Find where the given text appears and provide that cell's center as (X, Y) coordinate. 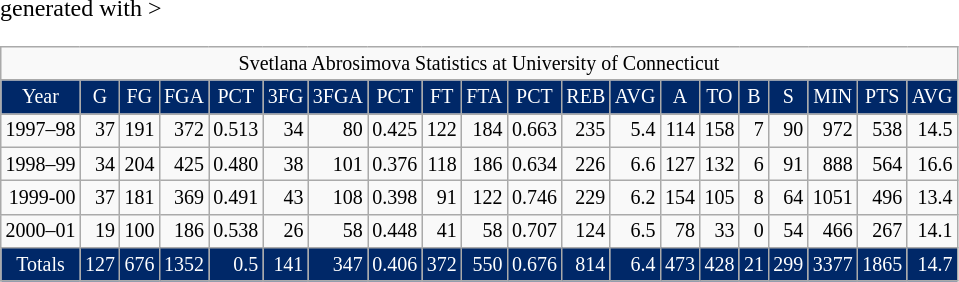
6.4 (635, 264)
21 (754, 264)
550 (485, 264)
158 (720, 130)
REB (586, 96)
33 (720, 230)
814 (586, 264)
S (788, 96)
114 (680, 130)
0.513 (236, 130)
FTA (485, 96)
0.448 (395, 230)
PTS (882, 96)
3FG (286, 96)
204 (140, 164)
235 (586, 130)
676 (140, 264)
78 (680, 230)
972 (832, 130)
184 (485, 130)
466 (832, 230)
141 (286, 264)
64 (788, 198)
0 (754, 230)
108 (338, 198)
0.376 (395, 164)
0.491 (236, 198)
19 (100, 230)
101 (338, 164)
14.5 (932, 130)
B (754, 96)
80 (338, 130)
2000–01 (40, 230)
0.746 (534, 198)
0.398 (395, 198)
0.663 (534, 130)
Svetlana Abrosimova Statistics at University of Connecticut (479, 64)
1997–98 (40, 130)
154 (680, 198)
1051 (832, 198)
54 (788, 230)
226 (586, 164)
0.634 (534, 164)
191 (140, 130)
FGA (184, 96)
105 (720, 198)
5.4 (635, 130)
26 (286, 230)
369 (184, 198)
564 (882, 164)
0.707 (534, 230)
6.2 (635, 198)
118 (442, 164)
Year (40, 96)
16.6 (932, 164)
1352 (184, 264)
TO (720, 96)
0.5 (236, 264)
0.425 (395, 130)
888 (832, 164)
41 (442, 230)
Totals (40, 264)
267 (882, 230)
6.6 (635, 164)
A (680, 96)
90 (788, 130)
14.1 (932, 230)
14.7 (932, 264)
6.5 (635, 230)
FG (140, 96)
6 (754, 164)
G (100, 96)
1998–99 (40, 164)
43 (286, 198)
7 (754, 130)
229 (586, 198)
132 (720, 164)
473 (680, 264)
347 (338, 264)
181 (140, 198)
13.4 (932, 198)
425 (184, 164)
38 (286, 164)
0.676 (534, 264)
1999-00 (40, 198)
0.406 (395, 264)
1865 (882, 264)
496 (882, 198)
299 (788, 264)
FT (442, 96)
124 (586, 230)
0.480 (236, 164)
8 (754, 198)
MIN (832, 96)
0.538 (236, 230)
538 (882, 130)
100 (140, 230)
3377 (832, 264)
428 (720, 264)
3FGA (338, 96)
